Pinpoint the cell where the given text exists, returning its [x, y] midpoint coordinate. 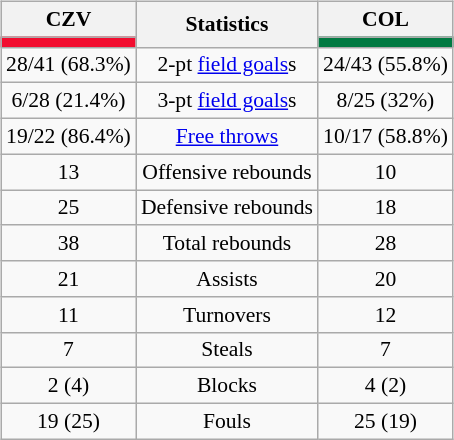
Assists [227, 279]
28/41 (68.3%) [68, 65]
Steals [227, 350]
6/28 (21.4%) [68, 101]
Fouls [227, 421]
24/43 (55.8%) [386, 65]
Total rebounds [227, 243]
COL [386, 19]
10 [386, 172]
18 [386, 208]
11 [68, 314]
Turnovers [227, 314]
Free throws [227, 136]
4 (2) [386, 386]
19 (25) [68, 421]
2 (4) [68, 386]
Blocks [227, 386]
25 [68, 208]
19/22 (86.4%) [68, 136]
25 (19) [386, 421]
Offensive rebounds [227, 172]
2-pt field goalss [227, 65]
CZV [68, 19]
21 [68, 279]
10/17 (58.8%) [386, 136]
Statistics [227, 24]
3-pt field goalss [227, 101]
38 [68, 243]
8/25 (32%) [386, 101]
Defensive rebounds [227, 208]
28 [386, 243]
20 [386, 279]
13 [68, 172]
12 [386, 314]
